For the text-containing cell, return its midpoint in [x, y] coordinate format. 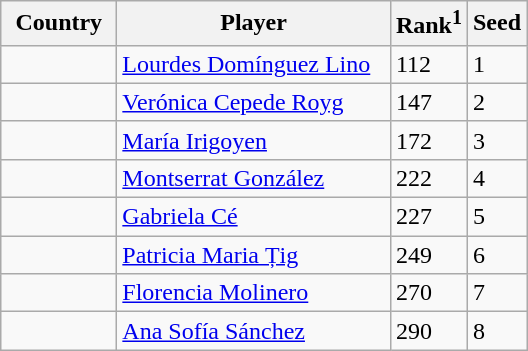
172 [428, 140]
Rank1 [428, 24]
Verónica Cepede Royg [254, 102]
5 [496, 217]
Seed [496, 24]
Florencia Molinero [254, 293]
6 [496, 255]
222 [428, 178]
7 [496, 293]
112 [428, 64]
Player [254, 24]
2 [496, 102]
8 [496, 331]
1 [496, 64]
Gabriela Cé [254, 217]
María Irigoyen [254, 140]
290 [428, 331]
147 [428, 102]
249 [428, 255]
227 [428, 217]
Patricia Maria Țig [254, 255]
Lourdes Domínguez Lino [254, 64]
270 [428, 293]
4 [496, 178]
3 [496, 140]
Country [59, 24]
Montserrat González [254, 178]
Ana Sofía Sánchez [254, 331]
